Output the [X, Y] coordinate of the center of the cell containing the given text.  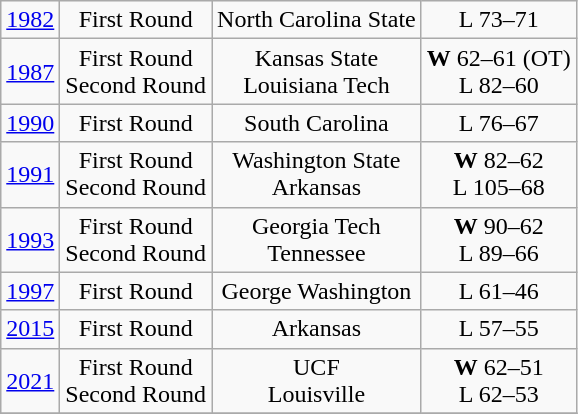
UCFLouisville [317, 380]
Georgia TechTennessee [317, 240]
1982 [30, 20]
L 61–46 [498, 291]
W 90–62L 89–66 [498, 240]
North Carolina State [317, 20]
Washington StateArkansas [317, 174]
L 73–71 [498, 20]
1997 [30, 291]
2015 [30, 329]
W 62–51L 62–53 [498, 380]
George Washington [317, 291]
Kansas StateLouisiana Tech [317, 72]
South Carolina [317, 123]
W 62–61 (OT)L 82–60 [498, 72]
1991 [30, 174]
1987 [30, 72]
L 57–55 [498, 329]
Arkansas [317, 329]
W 82–62L 105–68 [498, 174]
1990 [30, 123]
L 76–67 [498, 123]
2021 [30, 380]
1993 [30, 240]
